Pinpoint the cell where the given text exists, returning its (X, Y) midpoint coordinate. 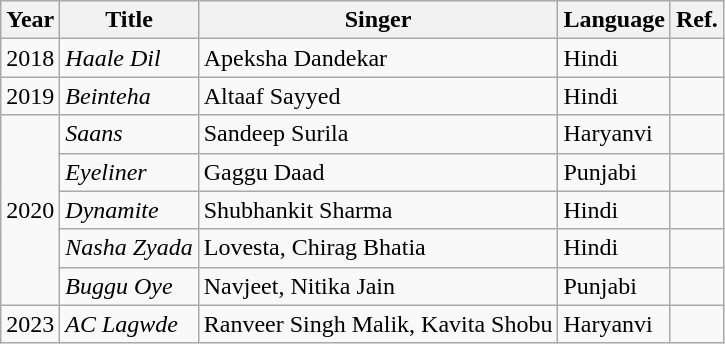
Nasha Zyada (129, 248)
Shubhankit Sharma (378, 210)
Gaggu Daad (378, 172)
Ref. (696, 20)
Year (30, 20)
Dynamite (129, 210)
Saans (129, 134)
Apeksha Dandekar (378, 58)
2018 (30, 58)
Lovesta, Chirag Bhatia (378, 248)
Sandeep Surila (378, 134)
AC Lagwde (129, 324)
Buggu Oye (129, 286)
Ranveer Singh Malik, Kavita Shobu (378, 324)
2023 (30, 324)
Altaaf Sayyed (378, 96)
2019 (30, 96)
Title (129, 20)
Singer (378, 20)
Language (614, 20)
Beinteha (129, 96)
Haale Dil (129, 58)
Navjeet, Nitika Jain (378, 286)
Eyeliner (129, 172)
2020 (30, 210)
